Provide the (x, y) coordinate of the cell's center where the given text is located.  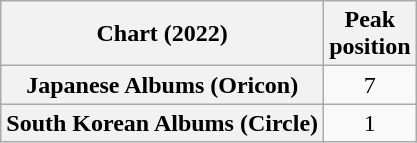
1 (370, 123)
Peakposition (370, 34)
Japanese Albums (Oricon) (162, 85)
South Korean Albums (Circle) (162, 123)
7 (370, 85)
Chart (2022) (162, 34)
